Locate the cell with the specified text and output its (X, Y) center coordinate. 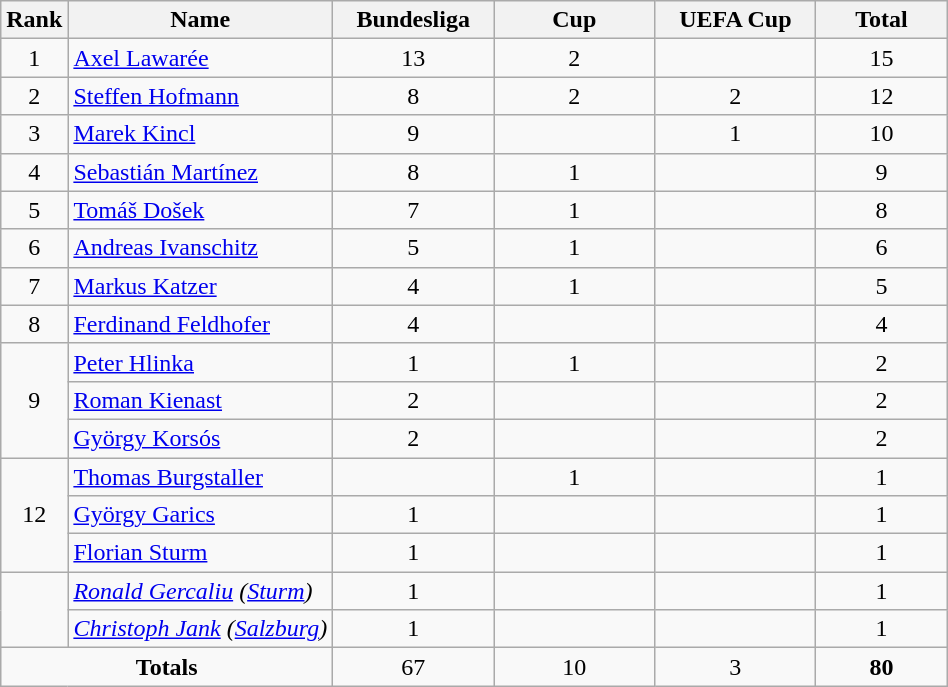
Total (882, 20)
Name (200, 20)
Marek Kincl (200, 134)
Bundesliga (414, 20)
Markus Katzer (200, 286)
Rank (34, 20)
67 (414, 667)
Peter Hlinka (200, 362)
Totals (167, 667)
Florian Sturm (200, 553)
György Garics (200, 515)
Sebastián Martínez (200, 172)
Axel Lawarée (200, 58)
Andreas Ivanschitz (200, 248)
György Korsós (200, 438)
Ronald Gercaliu (Sturm) (200, 591)
13 (414, 58)
Ferdinand Feldhofer (200, 324)
Cup (574, 20)
Steffen Hofmann (200, 96)
UEFA Cup (736, 20)
Tomáš Došek (200, 210)
Roman Kienast (200, 400)
Christoph Jank (Salzburg) (200, 629)
Thomas Burgstaller (200, 477)
80 (882, 667)
15 (882, 58)
